Extract the [x, y] coordinate from the center of the cell holding the provided text.  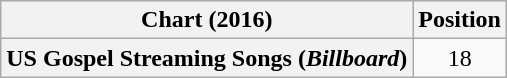
Position [460, 20]
18 [460, 58]
Chart (2016) [207, 20]
US Gospel Streaming Songs (Billboard) [207, 58]
